Scan for the cell matching the given text and deliver its [X, Y] coordinate at center. 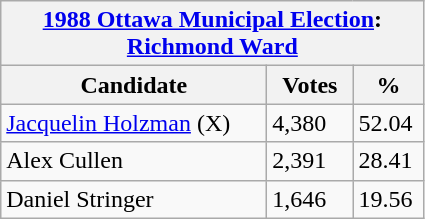
Jacquelin Holzman (X) [134, 123]
52.04 [388, 123]
% [388, 85]
Daniel Stringer [134, 199]
19.56 [388, 199]
Alex Cullen [134, 161]
4,380 [310, 123]
Candidate [134, 85]
28.41 [388, 161]
1,646 [310, 199]
1988 Ottawa Municipal Election: Richmond Ward [212, 34]
Votes [310, 85]
2,391 [310, 161]
